Identify which cell holds the provided text, then report its (X, Y) central coordinate. 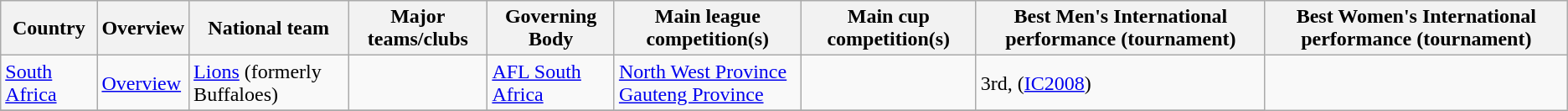
Governing Body (551, 29)
AFL South Africa (551, 82)
National team (269, 29)
Main league competition(s) (707, 29)
Main cup competition(s) (888, 29)
South Africa (49, 82)
3rd, (IC2008) (1121, 82)
Best Women's International performance (tournament) (1416, 29)
Lions (formerly Buffaloes) (269, 82)
Major teams/clubs (418, 29)
Country (49, 29)
North West ProvinceGauteng Province (707, 82)
Best Men's International performance (tournament) (1121, 29)
